Locate the cell with the specified text and output its (X, Y) center coordinate. 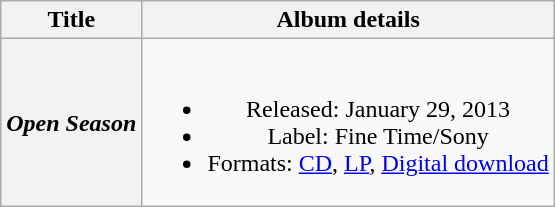
Released: January 29, 2013Label: Fine Time/SonyFormats: CD, LP, Digital download (348, 122)
Open Season (72, 122)
Album details (348, 20)
Title (72, 20)
